Locate the cell with the specified text and output its [x, y] center coordinate. 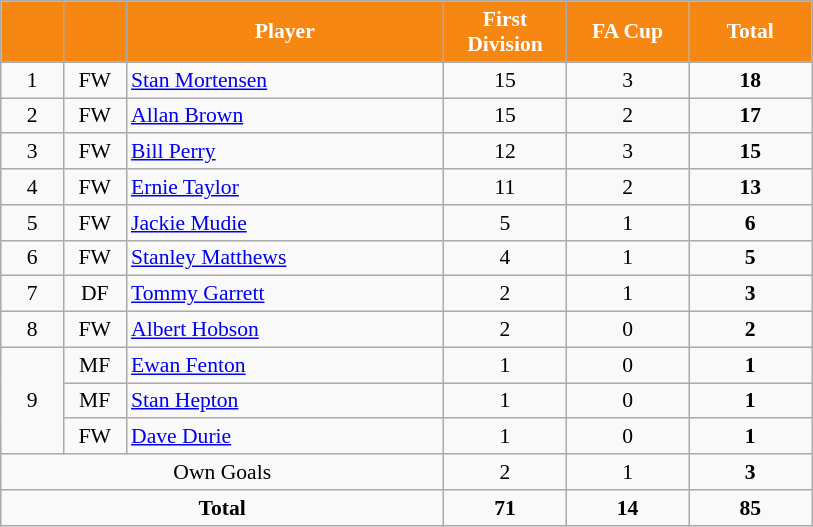
Stanley Matthews [285, 258]
DF [94, 294]
Bill Perry [285, 152]
Jackie Mudie [285, 223]
Dave Durie [285, 437]
8 [32, 330]
Stan Mortensen [285, 80]
Own Goals [222, 472]
11 [506, 187]
7 [32, 294]
Ewan Fenton [285, 365]
Tommy Garrett [285, 294]
14 [628, 508]
Stan Hepton [285, 401]
85 [750, 508]
13 [750, 187]
Allan Brown [285, 116]
71 [506, 508]
17 [750, 116]
12 [506, 152]
FA Cup [628, 32]
9 [32, 400]
Albert Hobson [285, 330]
First Division [506, 32]
Player [285, 32]
18 [750, 80]
Ernie Taylor [285, 187]
